Search for the cell housing the specified text and yield its (x, y) center coordinate. 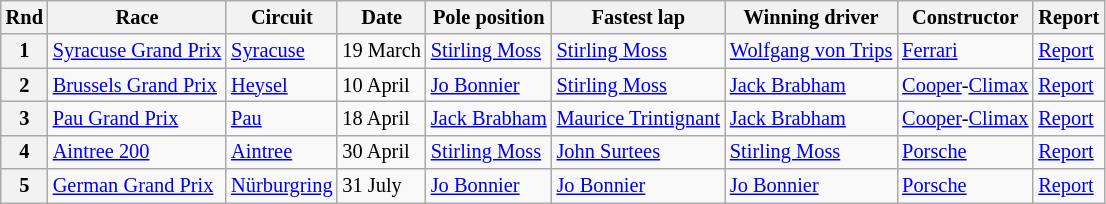
Constructor (965, 17)
Winning driver (811, 17)
Aintree 200 (137, 152)
German Grand Prix (137, 186)
Aintree (282, 152)
Rnd (24, 17)
Ferrari (965, 51)
10 April (381, 85)
30 April (381, 152)
Pau Grand Prix (137, 118)
1 (24, 51)
Pole position (489, 17)
3 (24, 118)
Syracuse Grand Prix (137, 51)
19 March (381, 51)
4 (24, 152)
Nürburgring (282, 186)
Brussels Grand Prix (137, 85)
Syracuse (282, 51)
Heysel (282, 85)
Pau (282, 118)
2 (24, 85)
Wolfgang von Trips (811, 51)
31 July (381, 186)
5 (24, 186)
Circuit (282, 17)
Race (137, 17)
John Surtees (638, 152)
Date (381, 17)
Fastest lap (638, 17)
Maurice Trintignant (638, 118)
18 April (381, 118)
